Output the (X, Y) coordinate of the center of the cell containing the given text.  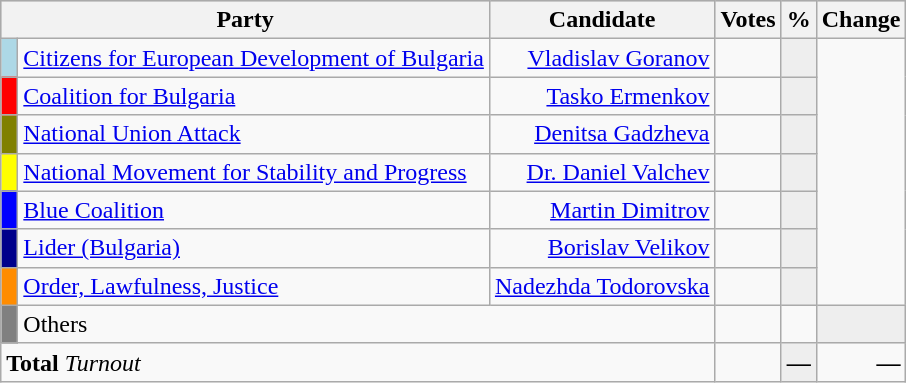
Tasko Ermenkov (602, 96)
Denitsa Gadzheva (602, 134)
Total Turnout (358, 362)
Nadezhda Todorovska (602, 286)
Candidate (602, 20)
Citizens for European Development of Bulgaria (254, 58)
Party (246, 20)
Vladislav Goranov (602, 58)
Votes (748, 20)
Order, Lawfulness, Justice (254, 286)
Martin Dimitrov (602, 210)
Change (861, 20)
Coalition for Bulgaria (254, 96)
National Union Attack (254, 134)
Blue Coalition (254, 210)
National Movement for Stability and Progress (254, 172)
% (798, 20)
Lider (Bulgaria) (254, 248)
Others (366, 324)
Dr. Daniel Valchev (602, 172)
Borislav Velikov (602, 248)
